Return the (X, Y) coordinate for the center point of the cell that contains the specified text.  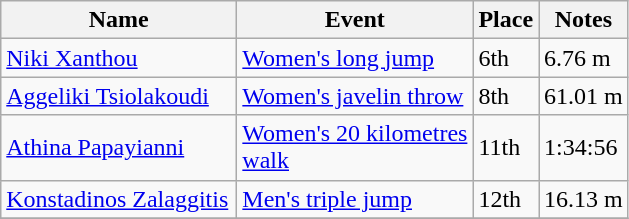
Konstadinos Zalaggitis (119, 199)
Niki Xanthou (119, 58)
16.13 m (584, 199)
6th (506, 58)
Event (355, 20)
Women's long jump (355, 58)
6.76 m (584, 58)
1:34:56 (584, 148)
Aggeliki Tsiolakoudi (119, 96)
Women's javelin throw (355, 96)
12th (506, 199)
Men's triple jump (355, 199)
8th (506, 96)
Women's 20 kilometres walk (355, 148)
11th (506, 148)
61.01 m (584, 96)
Name (119, 20)
Notes (584, 20)
Place (506, 20)
Athina Papayianni (119, 148)
